Extract the (x, y) coordinate from the center of the cell holding the provided text.  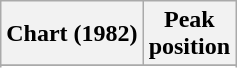
Chart (1982) (72, 34)
Peakposition (189, 34)
